Determine the (x, y) coordinate at the center of the cell enclosing the given text.  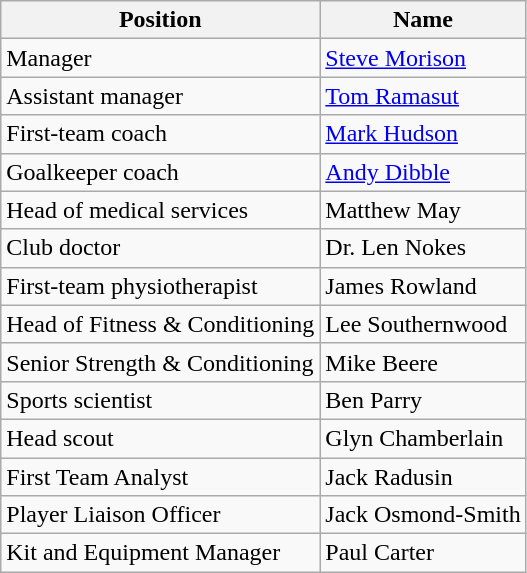
Head of Fitness & Conditioning (160, 324)
Jack Radusin (423, 477)
Manager (160, 58)
Player Liaison Officer (160, 515)
Head of medical services (160, 210)
First-team coach (160, 134)
Glyn Chamberlain (423, 438)
Dr. Len Nokes (423, 248)
Paul Carter (423, 553)
Kit and Equipment Manager (160, 553)
Club doctor (160, 248)
Andy Dibble (423, 172)
Name (423, 20)
James Rowland (423, 286)
Head scout (160, 438)
Assistant manager (160, 96)
Mike Beere (423, 362)
Matthew May (423, 210)
Position (160, 20)
Tom Ramasut (423, 96)
Lee Southernwood (423, 324)
Goalkeeper coach (160, 172)
Senior Strength & Conditioning (160, 362)
Steve Morison (423, 58)
Jack Osmond-Smith (423, 515)
First-team physiotherapist (160, 286)
Sports scientist (160, 400)
First Team Analyst (160, 477)
Ben Parry (423, 400)
Mark Hudson (423, 134)
